Find where the given text appears and provide that cell's center as [X, Y] coordinate. 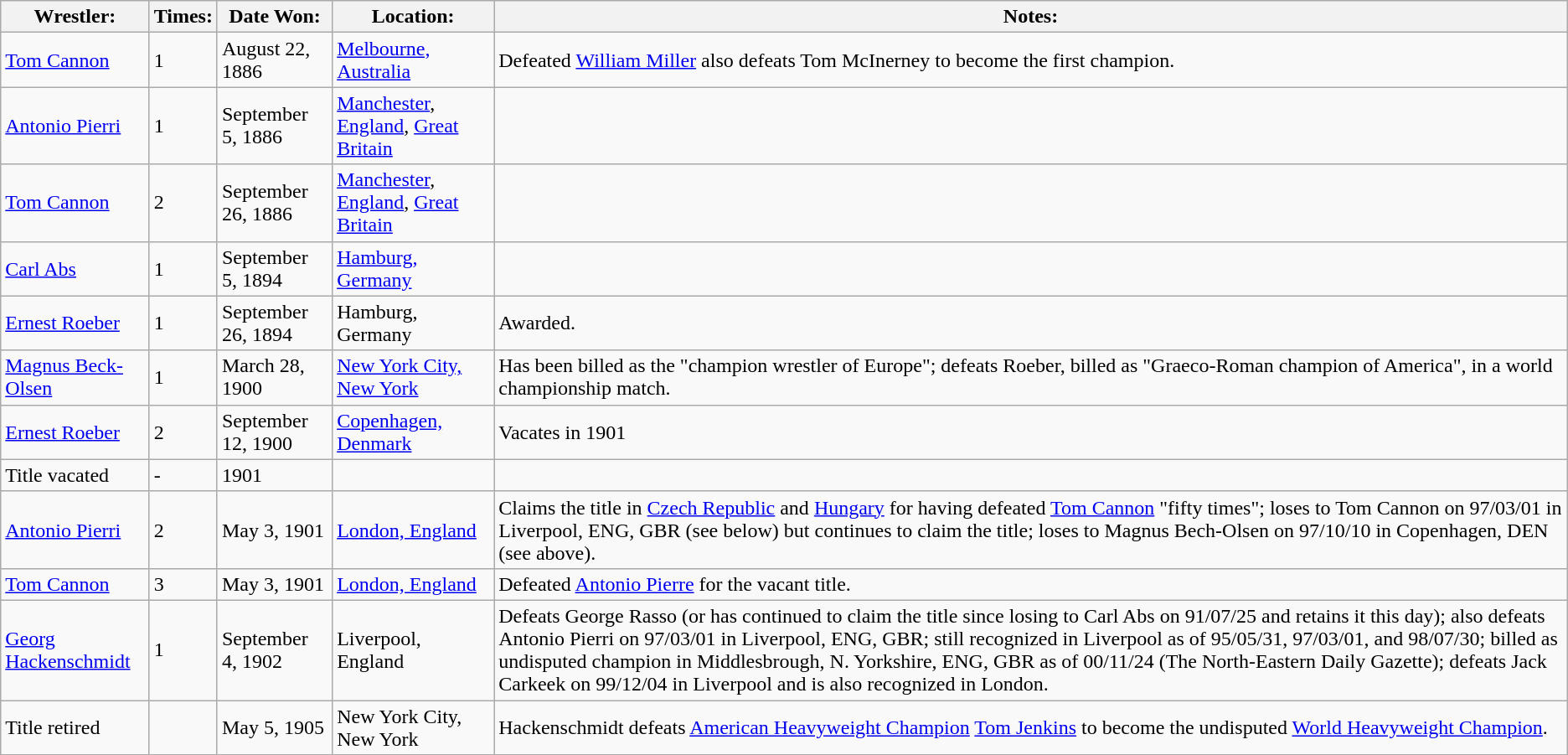
Has been billed as the "champion wrestler of Europe"; defeats Roeber, billed as "Graeco-Roman champion of America", in a world championship match. [1031, 377]
Georg Hackenschmidt [75, 650]
Times: [183, 17]
Location: [414, 17]
September 5, 1894 [275, 268]
Liverpool, England [414, 650]
Hackenschmidt defeats American Heavyweight Champion Tom Jenkins to become the undisputed World Heavyweight Champion. [1031, 727]
3 [183, 584]
Date Won: [275, 17]
August 22, 1886 [275, 60]
Awarded. [1031, 323]
Wrestler: [75, 17]
Melbourne, Australia [414, 60]
Defeated Antonio Pierre for the vacant title. [1031, 584]
September 4, 1902 [275, 650]
Copenhagen, Denmark [414, 432]
September 12, 1900 [275, 432]
Title retired [75, 727]
1901 [275, 475]
- [183, 475]
Magnus Beck-Olsen [75, 377]
May 5, 1905 [275, 727]
September 5, 1886 [275, 126]
September 26, 1886 [275, 203]
Vacates in 1901 [1031, 432]
March 28, 1900 [275, 377]
Carl Abs [75, 268]
Defeated William Miller also defeats Tom McInerney to become the first champion. [1031, 60]
Title vacated [75, 475]
Notes: [1031, 17]
September 26, 1894 [275, 323]
